Capture the cell that displays the provided text and extract its (X, Y) central coordinate. 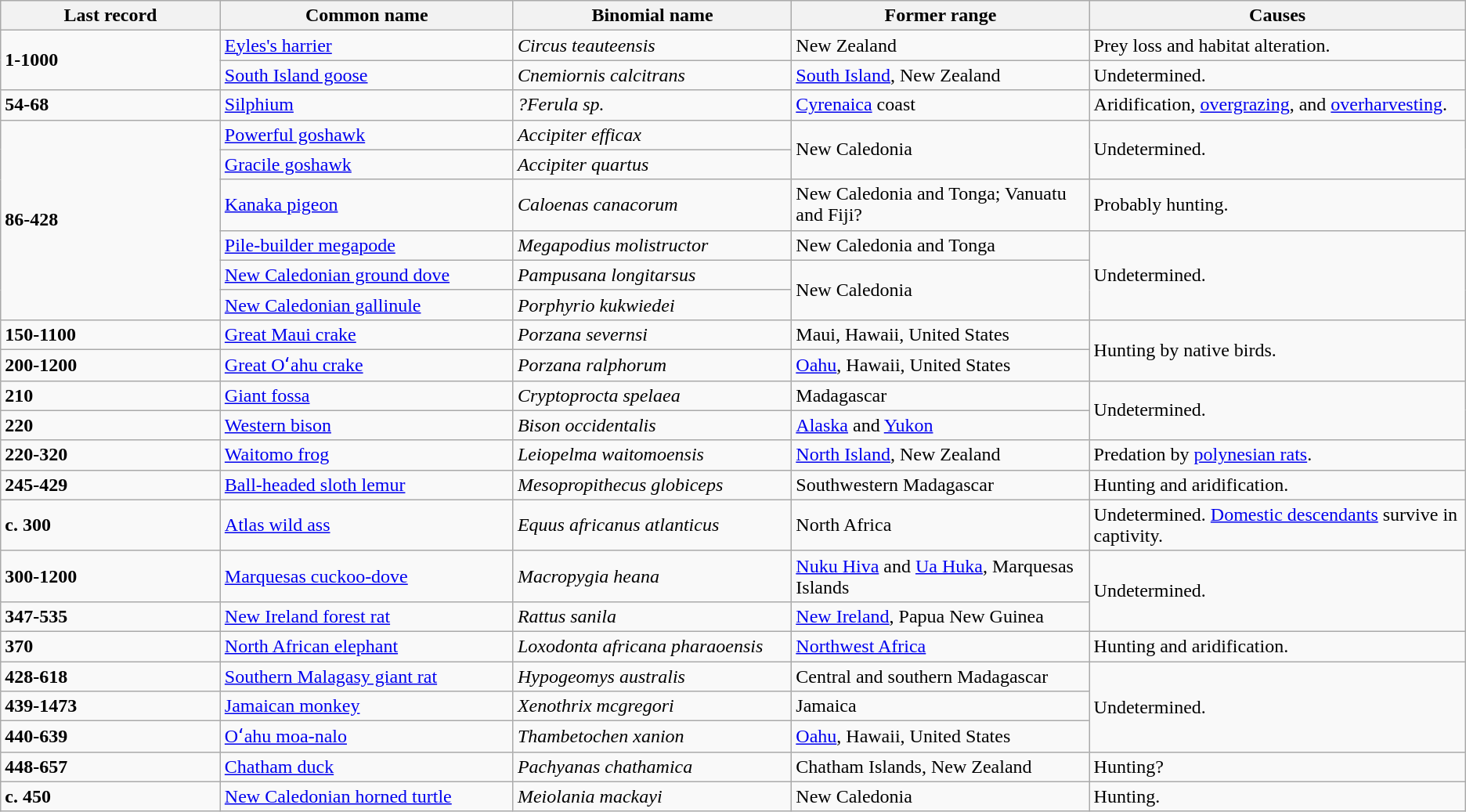
New Caledonia and Tonga; Vanuatu and Fiji? (941, 205)
North Africa (941, 525)
1-1000 (111, 60)
Porphyrio kukwiedei (652, 305)
Binomial name (652, 16)
Undetermined. Domestic descendants survive in captivity. (1277, 525)
Common name (366, 16)
Prey loss and habitat alteration. (1277, 45)
South Island, New Zealand (941, 75)
Former range (941, 16)
210 (111, 395)
Giant fossa (366, 395)
220 (111, 425)
Hypogeomys australis (652, 676)
South Island goose (366, 75)
Circus teauteensis (652, 45)
Western bison (366, 425)
Predation by polynesian rats. (1277, 455)
220-320 (111, 455)
Chatham Islands, New Zealand (941, 767)
Pampusana longitarsus (652, 275)
Mesopropithecus globiceps (652, 485)
Xenothrix mcgregori (652, 706)
Atlas wild ass (366, 525)
Hunting? (1277, 767)
Waitomo frog (366, 455)
Aridification, overgrazing, and overharvesting. (1277, 105)
Leiopelma waitomoensis (652, 455)
Probably hunting. (1277, 205)
New Caledonia and Tonga (941, 245)
Pile-builder megapode (366, 245)
200-1200 (111, 365)
Silphium (366, 105)
Eyles's harrier (366, 45)
Powerful goshawk (366, 135)
Causes (1277, 16)
245-429 (111, 485)
Northwest Africa (941, 646)
Megapodius molistructor (652, 245)
North African elephant (366, 646)
Marquesas cuckoo-dove (366, 576)
Alaska and Yukon (941, 425)
Cryptoprocta spelaea (652, 395)
Southern Malagasy giant rat (366, 676)
Accipiter quartus (652, 164)
Southwestern Madagascar (941, 485)
448-657 (111, 767)
New Caledonian gallinule (366, 305)
Macropygia heana (652, 576)
Meiolania mackayi (652, 796)
New Zealand (941, 45)
Cnemiornis calcitrans (652, 75)
Jamaican monkey (366, 706)
Great Maui crake (366, 334)
Porzana ralphorum (652, 365)
Gracile goshawk (366, 164)
150-1100 (111, 334)
Last record (111, 16)
New Ireland, Papua New Guinea (941, 616)
?Ferula sp. (652, 105)
370 (111, 646)
Porzana severnsi (652, 334)
c. 450 (111, 796)
Hunting. (1277, 796)
Thambetochen xanion (652, 737)
Madagascar (941, 395)
439-1473 (111, 706)
North Island, New Zealand (941, 455)
Central and southern Madagascar (941, 676)
Jamaica (941, 706)
Hunting by native birds. (1277, 350)
Cyrenaica coast (941, 105)
Kanaka pigeon (366, 205)
Accipiter efficax (652, 135)
Rattus sanila (652, 616)
New Caledonian horned turtle (366, 796)
Oʻahu moa-nalo (366, 737)
Bison occidentalis (652, 425)
Nuku Hiva and Ua Huka, Marquesas Islands (941, 576)
Maui, Hawaii, United States (941, 334)
54-68 (111, 105)
428-618 (111, 676)
c. 300 (111, 525)
Great Oʻahu crake (366, 365)
New Ireland forest rat (366, 616)
Pachyanas chathamica (652, 767)
New Caledonian ground dove (366, 275)
300-1200 (111, 576)
Loxodonta africana pharaoensis (652, 646)
Equus africanus atlanticus (652, 525)
Chatham duck (366, 767)
Caloenas canacorum (652, 205)
86-428 (111, 219)
Ball-headed sloth lemur (366, 485)
440-639 (111, 737)
347-535 (111, 616)
